Return (x, y) of the center of cell containing provided text 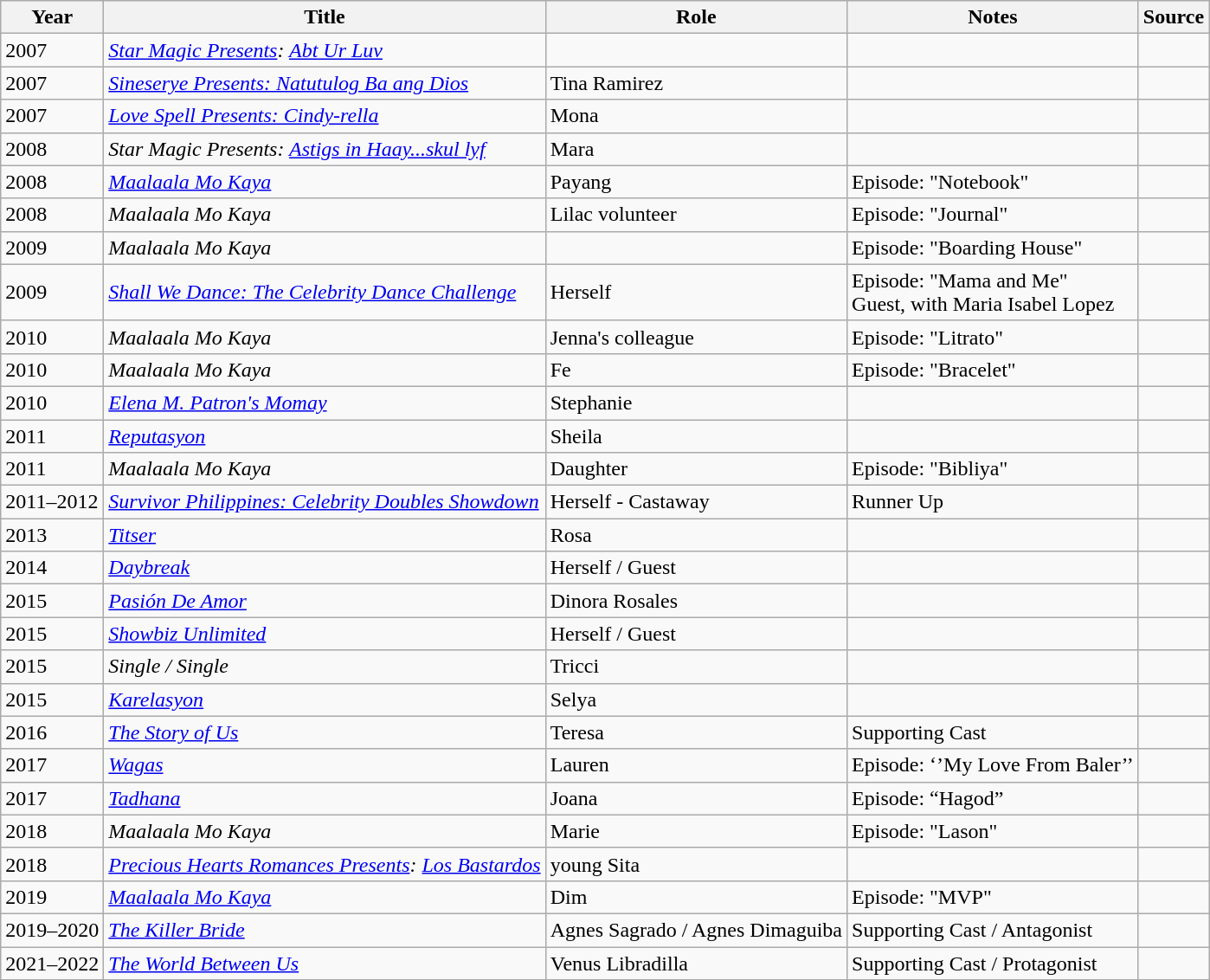
Fe (696, 370)
Agnes Sagrado / Agnes Dimaguiba (696, 930)
Runner Up (994, 502)
Herself (696, 293)
Episode: ‘’My Love From Baler’’ (994, 765)
Episode: “Hagod” (994, 798)
The Story of Us (325, 732)
Payang (696, 182)
Marie (696, 831)
Reputasyon (325, 435)
Dim (696, 897)
Episode: "Lason" (994, 831)
Venus Libradilla (696, 964)
Single / Single (325, 667)
2013 (52, 535)
Star Magic Presents: Abt Ur Luv (325, 50)
The World Between Us (325, 964)
Joana (696, 798)
2014 (52, 568)
Episode: "Bibliya" (994, 469)
Titser (325, 535)
The Killer Bride (325, 930)
Daughter (696, 469)
Shall We Dance: The Celebrity Dance Challenge (325, 293)
Daybreak (325, 568)
2021–2022 (52, 964)
Elena M. Patron's Momay (325, 403)
Wagas (325, 765)
Episode: "Boarding House" (994, 248)
Supporting Cast / Protagonist (994, 964)
Year (52, 17)
Lilac volunteer (696, 215)
Episode: "Journal" (994, 215)
Episode: "Bracelet" (994, 370)
Pasión De Amor (325, 601)
Episode: "Litrato" (994, 337)
2019–2020 (52, 930)
Karelasyon (325, 700)
young Sita (696, 864)
Episode: "Notebook" (994, 182)
Role (696, 17)
Supporting Cast / Antagonist (994, 930)
2019 (52, 897)
Title (325, 17)
Mara (696, 149)
Showbiz Unlimited (325, 634)
Herself - Castaway (696, 502)
Tadhana (325, 798)
Star Magic Presents: Astigs in Haay...skul lyf (325, 149)
Tricci (696, 667)
Sheila (696, 435)
Stephanie (696, 403)
Survivor Philippines: Celebrity Doubles Showdown (325, 502)
2016 (52, 732)
Love Spell Presents: Cindy-rella (325, 116)
Lauren (696, 765)
Teresa (696, 732)
Source (1174, 17)
Notes (994, 17)
Jenna's colleague (696, 337)
2011–2012 (52, 502)
Supporting Cast (994, 732)
Tina Ramirez (696, 83)
Mona (696, 116)
Rosa (696, 535)
Precious Hearts Romances Presents: Los Bastardos (325, 864)
Episode: "Mama and Me"Guest, with Maria Isabel Lopez (994, 293)
Episode: "MVP" (994, 897)
Dinora Rosales (696, 601)
Selya (696, 700)
Sineserye Presents: Natutulog Ba ang Dios (325, 83)
